Return [x, y] of the center of cell containing provided text 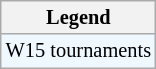
Legend [78, 17]
W15 tournaments [78, 51]
